Search for the cell housing the specified text and yield its [x, y] center coordinate. 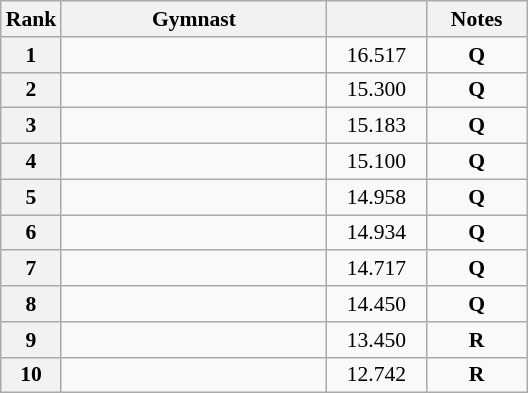
9 [32, 340]
6 [32, 233]
1 [32, 55]
15.100 [376, 162]
14.958 [376, 197]
15.300 [376, 90]
3 [32, 126]
4 [32, 162]
14.717 [376, 269]
Rank [32, 19]
10 [32, 375]
14.450 [376, 304]
8 [32, 304]
16.517 [376, 55]
2 [32, 90]
13.450 [376, 340]
12.742 [376, 375]
7 [32, 269]
14.934 [376, 233]
15.183 [376, 126]
5 [32, 197]
Gymnast [194, 19]
Notes [477, 19]
